Search for the cell housing the specified text and yield its [X, Y] center coordinate. 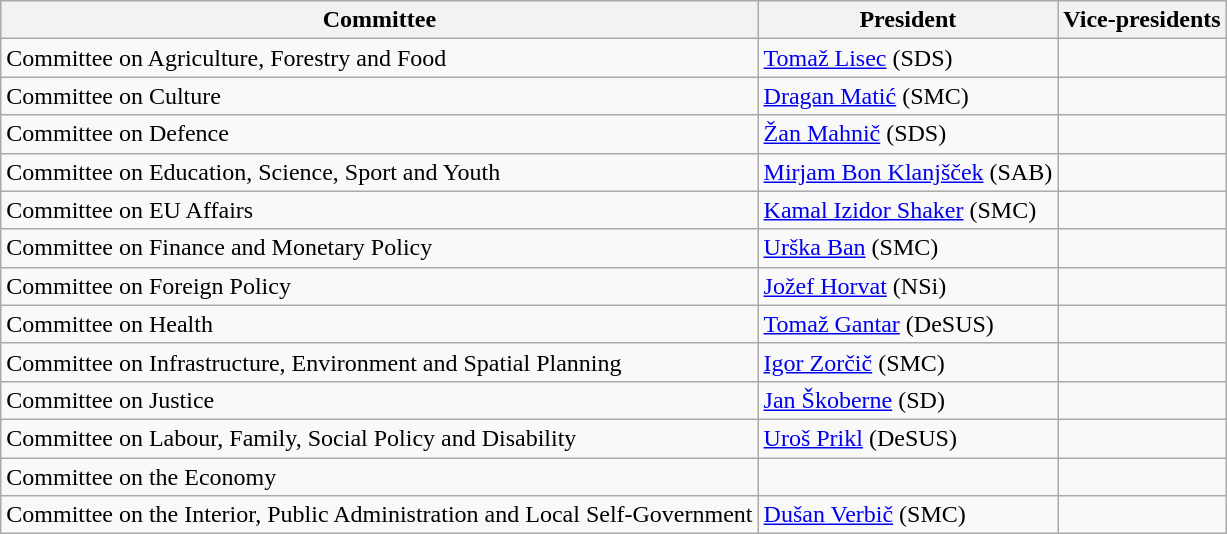
Committee on the Interior, Public Administration and Local Self-Government [380, 515]
Committee on Education, Science, Sport and Youth [380, 172]
Dušan Verbič (SMC) [908, 515]
Dragan Matić (SMC) [908, 96]
Vice-presidents [1142, 20]
Committee on the Economy [380, 477]
Committee on Defence [380, 134]
Committee on Health [380, 324]
Uroš Prikl (DeSUS) [908, 438]
Tomaž Gantar (DeSUS) [908, 324]
Committee on Agriculture, Forestry and Food [380, 58]
Urška Ban (SMC) [908, 248]
Jožef Horvat (NSi) [908, 286]
Committee on EU Affairs [380, 210]
Committee on Finance and Monetary Policy [380, 248]
Jan Škoberne (SD) [908, 400]
Žan Mahnič (SDS) [908, 134]
Tomaž Lisec (SDS) [908, 58]
Committee on Foreign Policy [380, 286]
Committee on Labour, Family, Social Policy and Disability [380, 438]
Igor Zorčič (SMC) [908, 362]
Kamal Izidor Shaker (SMC) [908, 210]
Committee on Infrastructure, Environment and Spatial Planning [380, 362]
President [908, 20]
Committee on Justice [380, 400]
Mirjam Bon Klanjšček (SAB) [908, 172]
Committee [380, 20]
Committee on Culture [380, 96]
